Detect which cell encompasses the target text, then output its [x, y] center coordinate. 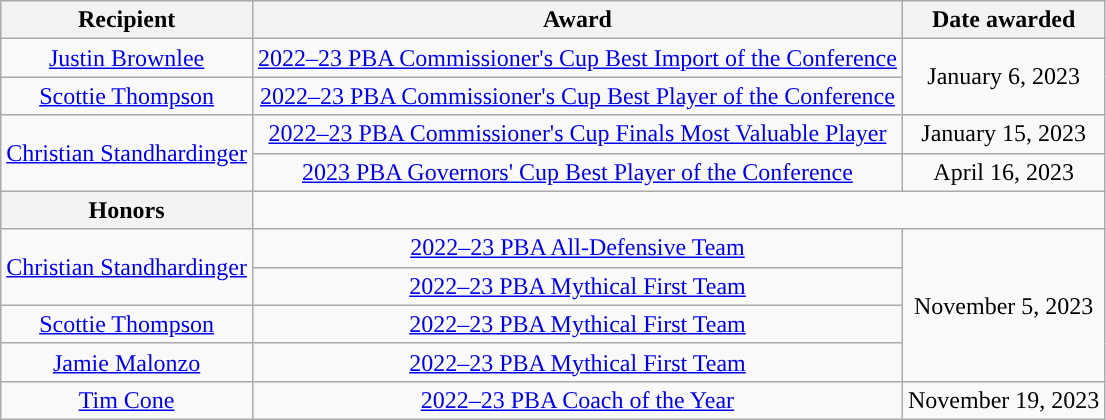
Date awarded [1003, 20]
Jamie Malonzo [127, 362]
2023 PBA Governors' Cup Best Player of the Conference [577, 172]
Recipient [127, 20]
2022–23 PBA Coach of the Year [577, 400]
January 6, 2023 [1003, 77]
2022–23 PBA Commissioner's Cup Best Player of the Conference [577, 96]
2022–23 PBA Commissioner's Cup Finals Most Valuable Player [577, 134]
November 5, 2023 [1003, 305]
Tim Cone [127, 400]
April 16, 2023 [1003, 172]
Justin Brownlee [127, 58]
Award [577, 20]
Honors [127, 210]
2022–23 PBA Commissioner's Cup Best Import of the Conference [577, 58]
January 15, 2023 [1003, 134]
November 19, 2023 [1003, 400]
2022–23 PBA All-Defensive Team [577, 248]
